From the cell containing the given text, extract its center point as (X, Y) coordinate. 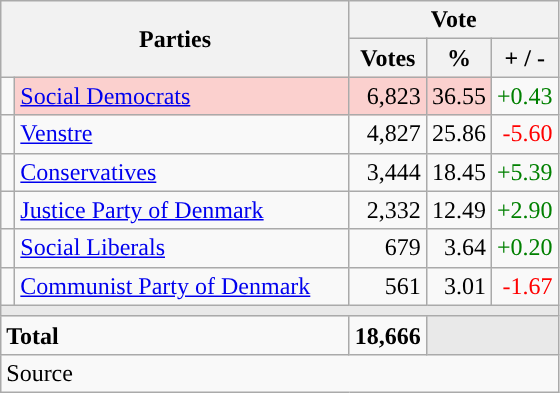
2,332 (388, 210)
-5.60 (524, 134)
36.55 (458, 96)
Parties (176, 39)
Conservatives (182, 172)
18.45 (458, 172)
679 (388, 248)
3.64 (458, 248)
Total (176, 335)
3.01 (458, 286)
12.49 (458, 210)
Vote (454, 20)
Justice Party of Denmark (182, 210)
Social Liberals (182, 248)
25.86 (458, 134)
Votes (388, 58)
3,444 (388, 172)
+0.20 (524, 248)
Source (280, 373)
Venstre (182, 134)
+5.39 (524, 172)
+ / - (524, 58)
% (458, 58)
-1.67 (524, 286)
Social Democrats (182, 96)
+2.90 (524, 210)
6,823 (388, 96)
4,827 (388, 134)
+0.43 (524, 96)
18,666 (388, 335)
Communist Party of Denmark (182, 286)
561 (388, 286)
